Return [X, Y] of the center of cell containing provided text 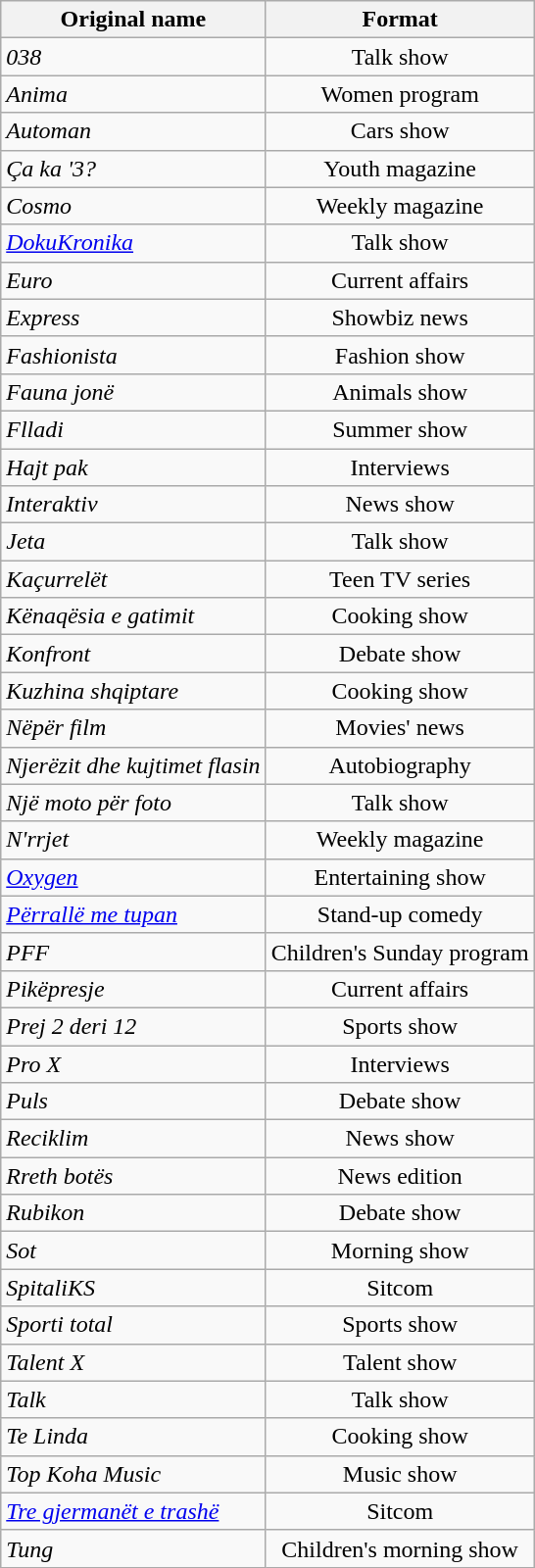
Format [400, 20]
Animals show [400, 392]
038 [133, 57]
DokuKronika [133, 243]
Flladi [133, 429]
Express [133, 318]
Prej 2 deri 12 [133, 1026]
Përrallë me tupan [133, 914]
Cosmo [133, 206]
Talent show [400, 1362]
Fashionista [133, 355]
Pro X [133, 1063]
News edition [400, 1176]
Konfront [133, 654]
Sot [133, 1250]
Autobiography [400, 765]
Children's Sunday program [400, 952]
Morning show [400, 1250]
Teen TV series [400, 579]
Talent X [133, 1362]
Children's morning show [400, 1548]
Kuzhina shqiptare [133, 691]
Women program [400, 94]
Talk [133, 1399]
Pikëpresje [133, 989]
Cars show [400, 131]
N'rrjet [133, 840]
Ça ka '3? [133, 169]
SpitaliKS [133, 1288]
Euro [133, 280]
Te Linda [133, 1437]
Stand-up comedy [400, 914]
Entertaining show [400, 877]
Sporti total [133, 1325]
PFF [133, 952]
Hajt pak [133, 467]
Showbiz news [400, 318]
Jeta [133, 542]
Rubikon [133, 1213]
Tre gjermanët e trashë [133, 1511]
Puls [133, 1102]
Tung [133, 1548]
Top Koha Music [133, 1474]
Movies' news [400, 728]
Anima [133, 94]
Fashion show [400, 355]
Oxygen [133, 877]
Kënaqësia e gatimit [133, 616]
Original name [133, 20]
Automan [133, 131]
Kaçurrelët [133, 579]
Fauna jonë [133, 392]
Nëpër film [133, 728]
Reciklim [133, 1139]
Music show [400, 1474]
Youth magazine [400, 169]
Rreth botës [133, 1176]
Një moto për foto [133, 803]
Njerëzit dhe kujtimet flasin [133, 765]
Interaktiv [133, 505]
Summer show [400, 429]
